Provide the [X, Y] coordinate of the cell's center where the given text is located.  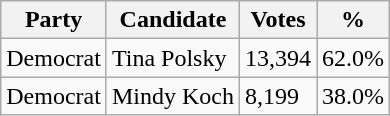
Candidate [172, 20]
38.0% [354, 96]
Mindy Koch [172, 96]
Party [54, 20]
Votes [278, 20]
% [354, 20]
13,394 [278, 58]
8,199 [278, 96]
62.0% [354, 58]
Tina Polsky [172, 58]
